Capture the cell that displays the provided text and extract its (x, y) central coordinate. 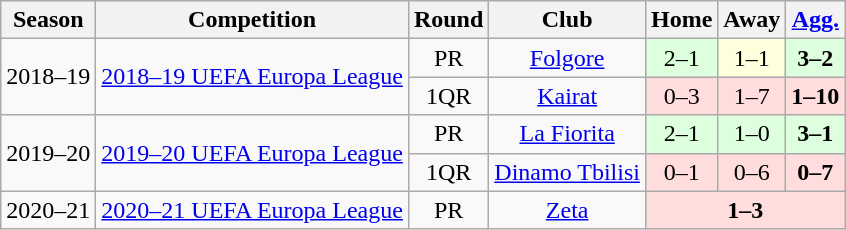
Kairat (568, 96)
1–10 (816, 96)
0–7 (816, 172)
Zeta (568, 210)
0–3 (681, 96)
La Fiorita (568, 134)
2019–20 UEFA Europa League (252, 153)
2019–20 (48, 153)
Round (448, 20)
Folgore (568, 58)
3–2 (816, 58)
Agg. (816, 20)
1–7 (752, 96)
2020–21 (48, 210)
1–0 (752, 134)
1–1 (752, 58)
0–6 (752, 172)
2018–19 UEFA Europa League (252, 77)
3–1 (816, 134)
1–3 (744, 210)
Home (681, 20)
Competition (252, 20)
0–1 (681, 172)
2020–21 UEFA Europa League (252, 210)
Away (752, 20)
Season (48, 20)
Dinamo Tbilisi (568, 172)
2018–19 (48, 77)
Club (568, 20)
